Return (x, y) of the center of cell containing provided text 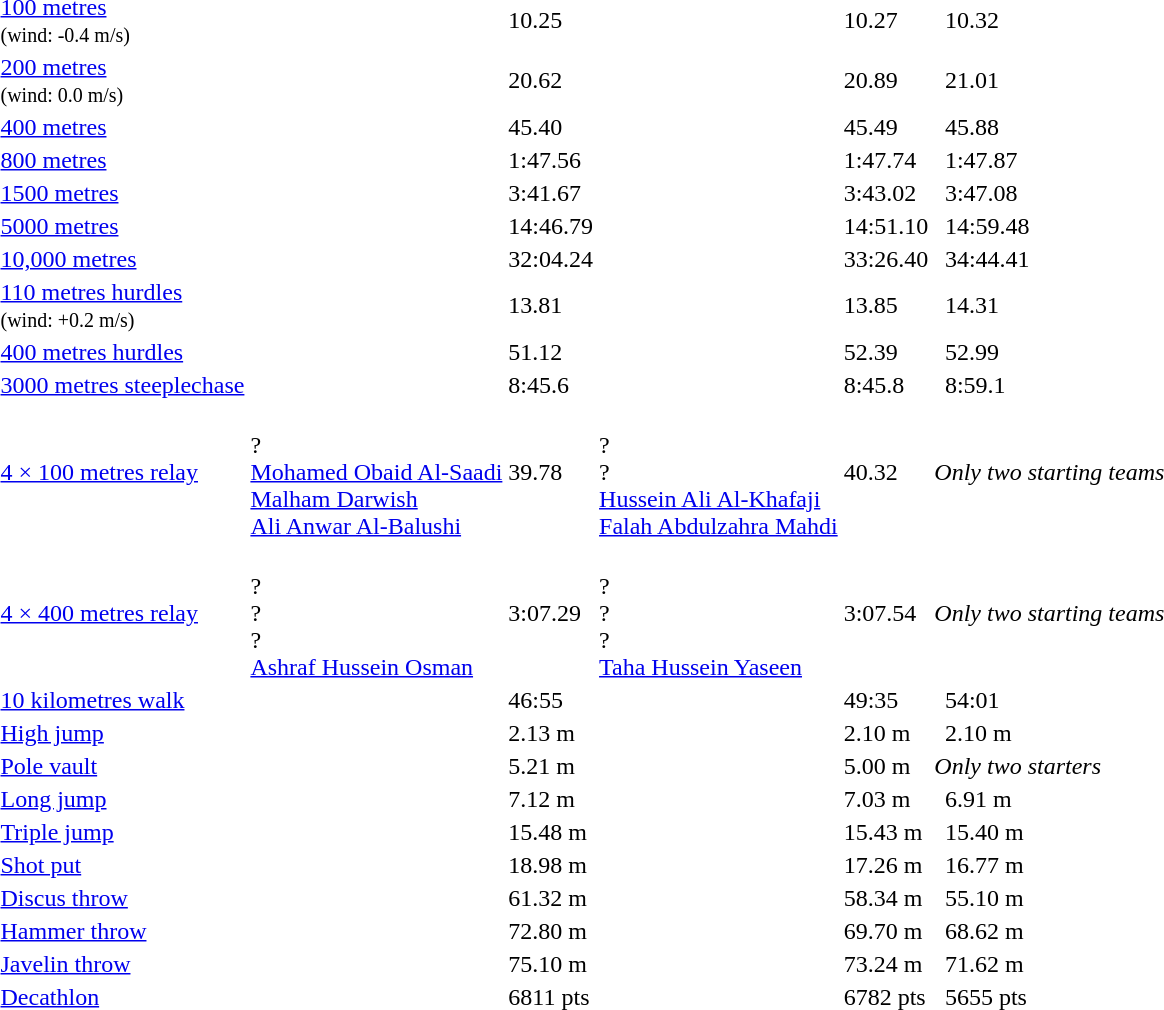
14:51.10 (886, 226)
46:55 (551, 700)
61.32 m (551, 898)
8:45.8 (886, 385)
1:47.56 (551, 160)
1:47.74 (886, 160)
2.10 m (886, 733)
???Taha Hussein Yaseen (719, 613)
33:26.40 (886, 259)
18.98 m (551, 865)
7.12 m (551, 799)
??Hussein Ali Al-KhafajiFalah Abdulzahra Mahdi (719, 472)
?Mohamed Obaid Al-SaadiMalham DarwishAli Anwar Al-Balushi (376, 472)
49:35 (886, 700)
39.78 (551, 472)
15.43 m (886, 832)
8:45.6 (551, 385)
13.85 (886, 306)
13.81 (551, 306)
5.00 m (886, 766)
???Ashraf Hussein Osman (376, 613)
15.48 m (551, 832)
3:07.54 (886, 613)
52.39 (886, 352)
17.26 m (886, 865)
32:04.24 (551, 259)
69.70 m (886, 931)
40.32 (886, 472)
7.03 m (886, 799)
73.24 m (886, 964)
75.10 m (551, 964)
5.21 m (551, 766)
3:07.29 (551, 613)
51.12 (551, 352)
2.13 m (551, 733)
3:43.02 (886, 193)
14:46.79 (551, 226)
20.89 (886, 80)
20.62 (551, 80)
45.49 (886, 127)
3:41.67 (551, 193)
45.40 (551, 127)
58.34 m (886, 898)
72.80 m (551, 931)
